Return [x, y] of the center of cell containing provided text 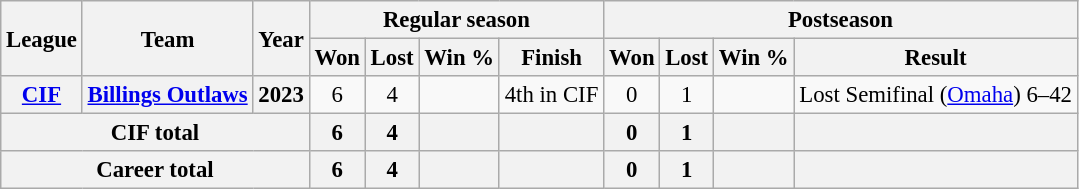
4th in CIF [551, 95]
Team [168, 38]
Finish [551, 58]
Billings Outlaws [168, 95]
Result [936, 58]
2023 [281, 95]
Career total [155, 170]
League [42, 38]
Regular season [456, 20]
CIF total [155, 133]
Lost Semifinal (Omaha) 6–42 [936, 95]
Year [281, 38]
CIF [42, 95]
Postseason [841, 20]
